Detect which cell encompasses the target text, then output its [X, Y] center coordinate. 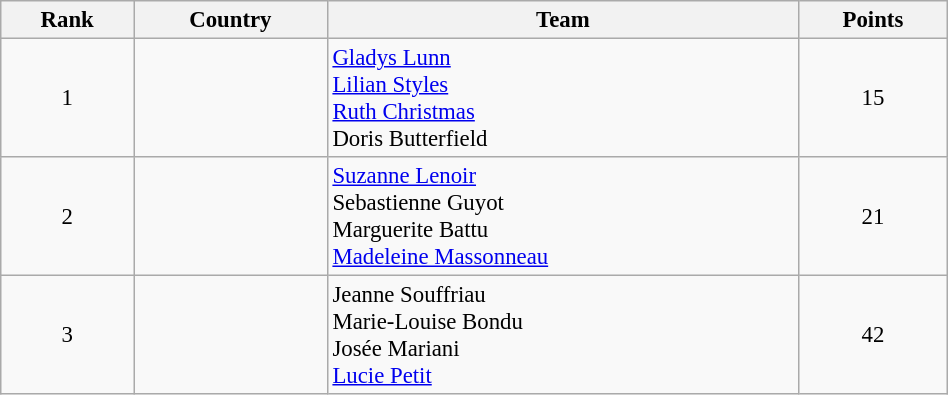
15 [874, 98]
Points [874, 20]
Jeanne SouffriauMarie-Louise BonduJosée MarianiLucie Petit [562, 336]
3 [68, 336]
42 [874, 336]
1 [68, 98]
Team [562, 20]
Gladys LunnLilian StylesRuth ChristmasDoris Butterfield [562, 98]
Rank [68, 20]
21 [874, 216]
Suzanne LenoirSebastienne GuyotMarguerite BattuMadeleine Massonneau [562, 216]
Country [230, 20]
2 [68, 216]
